Provide the (X, Y) coordinate of the cell's center where the given text is located.  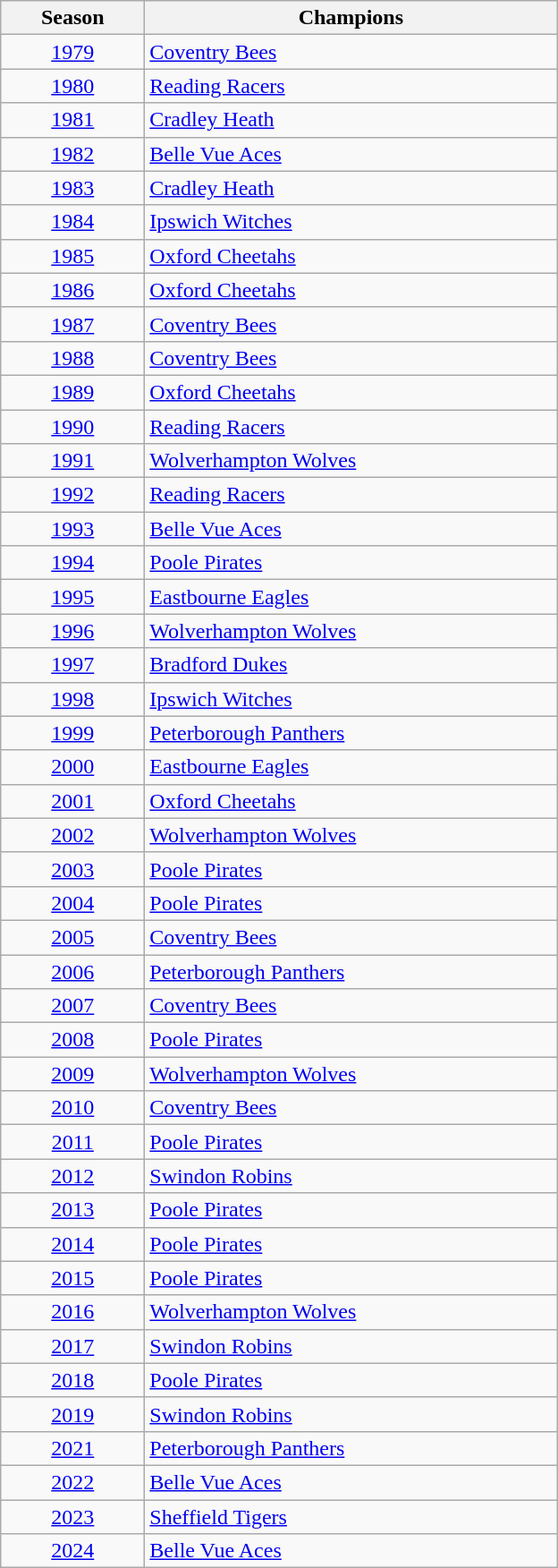
Season (73, 18)
2017 (73, 1346)
2003 (73, 869)
2000 (73, 767)
1998 (73, 699)
1982 (73, 154)
Bradford Dukes (351, 665)
2014 (73, 1244)
1983 (73, 188)
1989 (73, 392)
2018 (73, 1380)
1997 (73, 665)
1991 (73, 461)
2005 (73, 937)
1990 (73, 427)
2010 (73, 1108)
1996 (73, 631)
2019 (73, 1414)
1981 (73, 120)
1986 (73, 290)
2023 (73, 1517)
2013 (73, 1210)
2001 (73, 801)
1984 (73, 222)
1994 (73, 563)
2024 (73, 1551)
1993 (73, 529)
1980 (73, 86)
1979 (73, 52)
Champions (351, 18)
2015 (73, 1278)
Sheffield Tigers (351, 1517)
1985 (73, 256)
2011 (73, 1142)
2016 (73, 1312)
2002 (73, 835)
1987 (73, 324)
1995 (73, 597)
2009 (73, 1074)
2012 (73, 1176)
2006 (73, 971)
2004 (73, 903)
2022 (73, 1482)
2021 (73, 1448)
1999 (73, 733)
2008 (73, 1040)
1988 (73, 358)
1992 (73, 495)
2007 (73, 1006)
